Provide the [X, Y] coordinate of the cell's center where the given text is located.  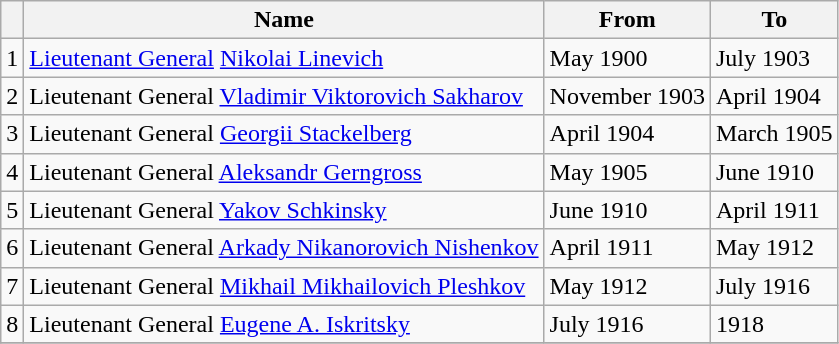
Lieutenant General Arkady Nikanorovich Nishenkov [284, 248]
July 1903 [774, 58]
March 1905 [774, 134]
8 [12, 324]
Lieutenant General Mikhail Mikhailovich Pleshkov [284, 286]
Lieutenant General Vladimir Viktorovich Sakharov [284, 96]
5 [12, 210]
4 [12, 172]
3 [12, 134]
6 [12, 248]
May 1900 [627, 58]
Lieutenant General Eugene A. Iskritsky [284, 324]
Lieutenant General Yakov Schkinsky [284, 210]
May 1905 [627, 172]
To [774, 20]
Lieutenant General Nikolai Linevich [284, 58]
From [627, 20]
November 1903 [627, 96]
1 [12, 58]
Name [284, 20]
Lieutenant General Georgii Stackelberg [284, 134]
1918 [774, 324]
7 [12, 286]
2 [12, 96]
Lieutenant General Aleksandr Gerngross [284, 172]
